Return [X, Y] of the center of cell containing provided text 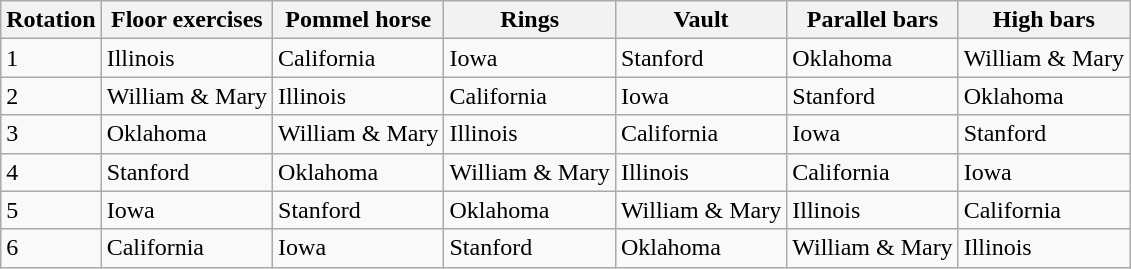
Pommel horse [358, 20]
6 [51, 248]
Rotation [51, 20]
4 [51, 172]
Rings [530, 20]
5 [51, 210]
Floor exercises [186, 20]
1 [51, 58]
Parallel bars [872, 20]
Vault [700, 20]
2 [51, 96]
3 [51, 134]
High bars [1044, 20]
